Search for the cell housing the specified text and yield its [X, Y] center coordinate. 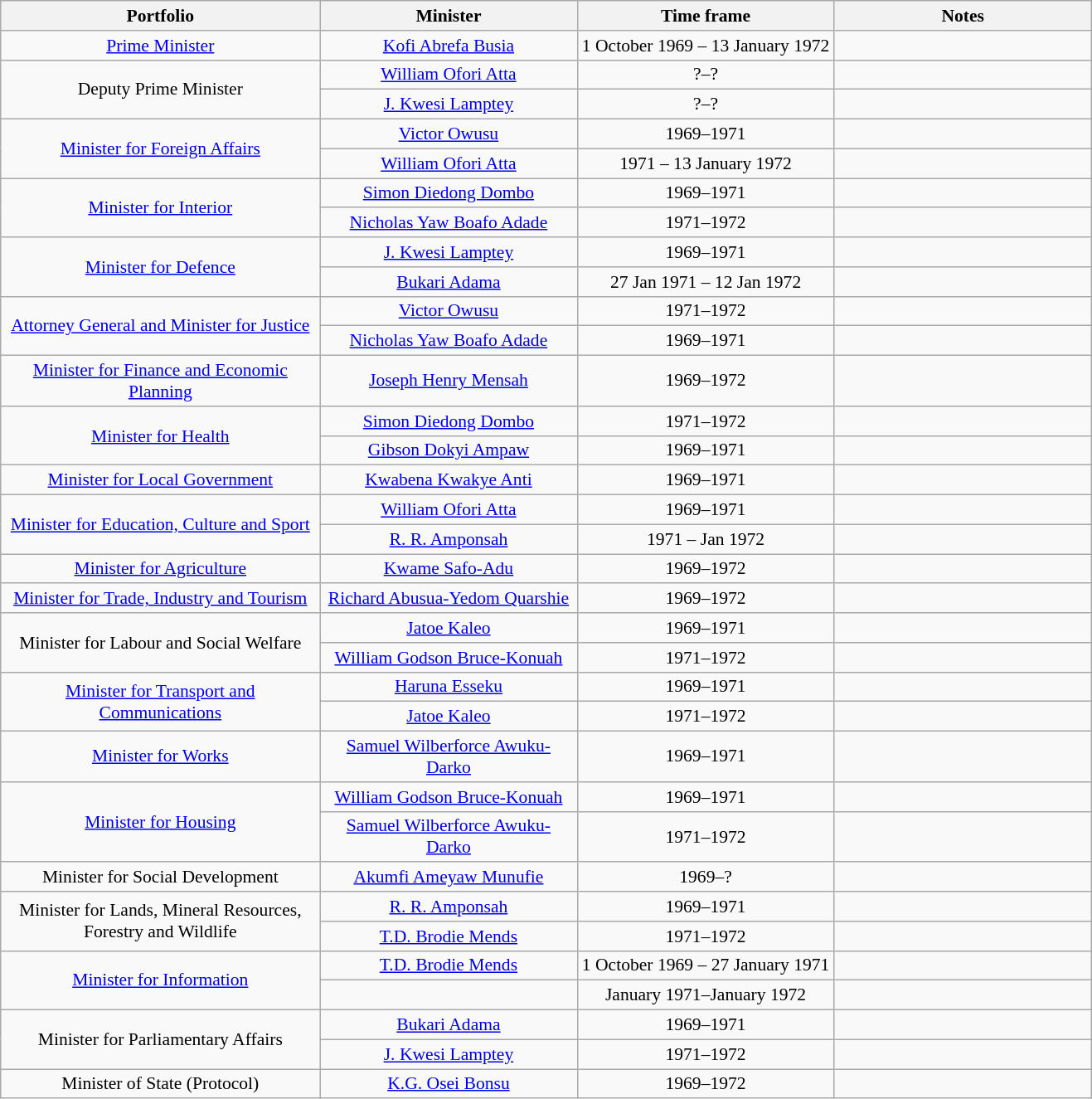
Portfolio [161, 16]
Akumfi Ameyaw Munufie [449, 878]
Richard Abusua-Yedom Quarshie [449, 599]
Minister for Information [161, 980]
Attorney General and Minister for Justice [161, 325]
January 1971–January 1972 [706, 995]
Deputy Prime Minister [161, 90]
Haruna Esseku [449, 687]
1971 – 13 January 1972 [706, 163]
Prime Minister [161, 46]
Minister of State (Protocol) [161, 1084]
Gibson Dokyi Ampaw [449, 450]
Minister for Agriculture [161, 569]
Minister for Finance and Economic Planning [161, 382]
27 Jan 1971 – 12 Jan 1972 [706, 282]
Minister for Defence [161, 267]
Minister for Interior [161, 207]
Kofi Abrefa Busia [449, 46]
Minister for Works [161, 756]
Minister for Lands, Mineral Resources, Forestry and Wildlife [161, 921]
Minister for Health [161, 436]
Kwabena Kwakye Anti [449, 480]
Minister for Labour and Social Welfare [161, 642]
Minister for Education, Culture and Sport [161, 524]
K.G. Osei Bonsu [449, 1084]
Minister for Housing [161, 823]
Minister [449, 16]
Minister for Transport and Communications [161, 702]
Time frame [706, 16]
Minister for Local Government [161, 480]
Minister for Trade, Industry and Tourism [161, 599]
1971 – Jan 1972 [706, 539]
Minister for Social Development [161, 878]
1 October 1969 – 13 January 1972 [706, 46]
Notes [963, 16]
1 October 1969 – 27 January 1971 [706, 965]
Kwame Safo-Adu [449, 569]
Joseph Henry Mensah [449, 382]
Minister for Parliamentary Affairs [161, 1040]
1969–? [706, 878]
Minister for Foreign Affairs [161, 149]
